Extract the (X, Y) coordinate from the center of the cell holding the provided text.  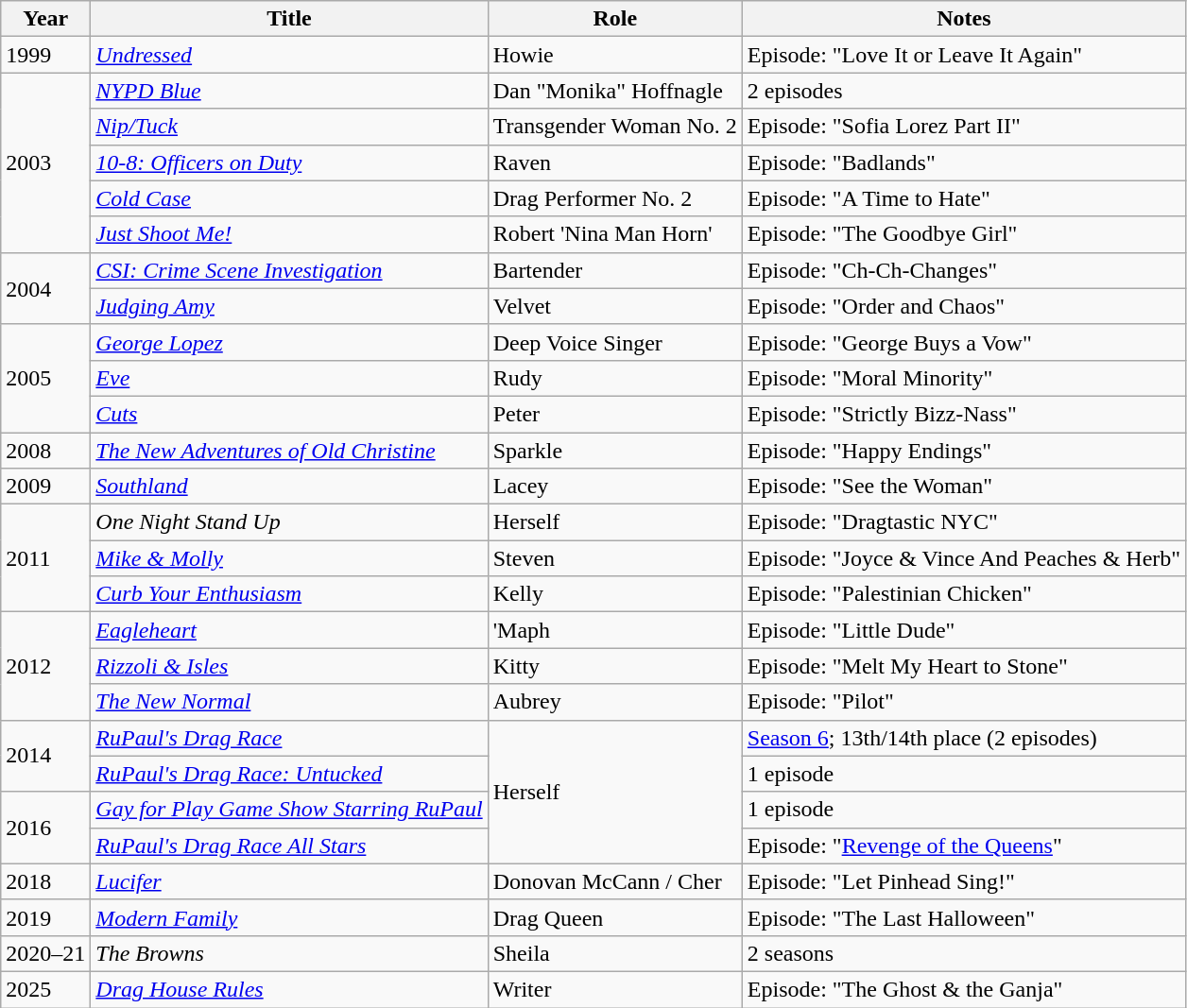
Episode: "A Time to Hate" (964, 198)
Episode: "Pilot" (964, 702)
2005 (45, 378)
2003 (45, 162)
Donovan McCann / Cher (614, 881)
Raven (614, 162)
Episode: "Badlands" (964, 162)
Episode: "Strictly Bizz-Nass" (964, 414)
2019 (45, 917)
Episode: "The Last Halloween" (964, 917)
Episode: "The Ghost & the Ganja" (964, 989)
Steven (614, 558)
Episode: "Palestinian Chicken" (964, 594)
Drag House Rules (289, 989)
Peter (614, 414)
Sheila (614, 953)
10-8: Officers on Duty (289, 162)
Deep Voice Singer (614, 342)
Role (614, 19)
The New Normal (289, 702)
Kelly (614, 594)
Episode: "Little Dude" (964, 630)
Cold Case (289, 198)
Undressed (289, 55)
2020–21 (45, 953)
Lucifer (289, 881)
Rizzoli & Isles (289, 666)
Howie (614, 55)
One Night Stand Up (289, 522)
CSI: Crime Scene Investigation (289, 270)
George Lopez (289, 342)
The Browns (289, 953)
2012 (45, 666)
Drag Queen (614, 917)
Episode: "Sofia Lorez Part II" (964, 127)
Nip/Tuck (289, 127)
Episode: "Happy Endings" (964, 451)
2008 (45, 451)
Dan "Monika" Hoffnagle (614, 91)
RuPaul's Drag Race All Stars (289, 846)
Velvet (614, 306)
2016 (45, 828)
Episode: "Order and Chaos" (964, 306)
Judging Amy (289, 306)
Episode: "See the Woman" (964, 487)
Modern Family (289, 917)
Episode: "Moral Minority" (964, 378)
Title (289, 19)
The New Adventures of Old Christine (289, 451)
2014 (45, 756)
Aubrey (614, 702)
Episode: "Love It or Leave It Again" (964, 55)
Lacey (614, 487)
Year (45, 19)
Episode: "Joyce & Vince And Peaches & Herb" (964, 558)
2 episodes (964, 91)
Just Shoot Me! (289, 234)
Episode: "Melt My Heart to Stone" (964, 666)
Episode: "The Goodbye Girl" (964, 234)
Season 6; 13th/14th place (2 episodes) (964, 738)
2011 (45, 558)
Robert 'Nina Man Horn' (614, 234)
Episode: "Ch-Ch-Changes" (964, 270)
1999 (45, 55)
RuPaul's Drag Race (289, 738)
Drag Performer No. 2 (614, 198)
Curb Your Enthusiasm (289, 594)
2009 (45, 487)
2025 (45, 989)
Episode: "Dragtastic NYC" (964, 522)
Kitty (614, 666)
Notes (964, 19)
Episode: "Let Pinhead Sing!" (964, 881)
2018 (45, 881)
Writer (614, 989)
Southland (289, 487)
2 seasons (964, 953)
Eagleheart (289, 630)
2004 (45, 288)
Cuts (289, 414)
NYPD Blue (289, 91)
Transgender Woman No. 2 (614, 127)
RuPaul's Drag Race: Untucked (289, 774)
Eve (289, 378)
Episode: "George Buys a Vow" (964, 342)
Episode: "Revenge of the Queens" (964, 846)
Sparkle (614, 451)
'Maph (614, 630)
Mike & Molly (289, 558)
Rudy (614, 378)
Gay for Play Game Show Starring RuPaul (289, 810)
Bartender (614, 270)
